Identify which cell holds the provided text, then report its (X, Y) central coordinate. 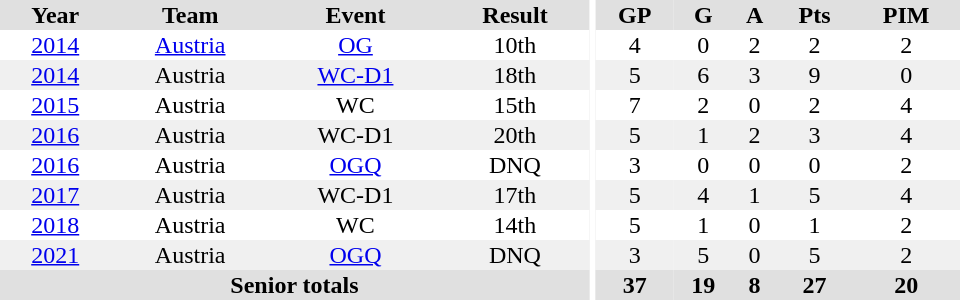
18th (515, 75)
37 (634, 285)
Result (515, 15)
GP (634, 15)
27 (815, 285)
PIM (906, 15)
8 (755, 285)
20 (906, 285)
A (755, 15)
15th (515, 105)
2021 (55, 255)
9 (815, 75)
19 (703, 285)
7 (634, 105)
2018 (55, 225)
Year (55, 15)
2015 (55, 105)
Team (190, 15)
G (703, 15)
20th (515, 135)
2017 (55, 195)
Senior totals (294, 285)
14th (515, 225)
10th (515, 45)
17th (515, 195)
Pts (815, 15)
OG (356, 45)
Event (356, 15)
6 (703, 75)
